Capture the cell that displays the provided text and extract its (X, Y) central coordinate. 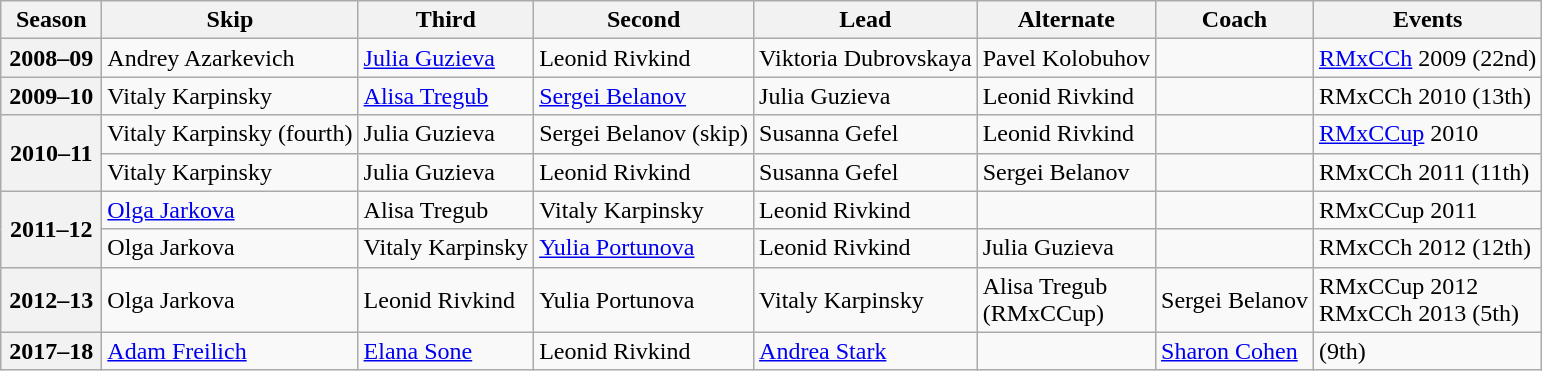
2009–10 (52, 96)
Events (1427, 20)
Adam Freilich (230, 351)
Andrea Stark (866, 351)
Alternate (1066, 20)
(9th) (1427, 351)
Season (52, 20)
2011–12 (52, 229)
Second (644, 20)
RMxCCh 2012 (12th) (1427, 248)
Sharon Cohen (1235, 351)
2010–11 (52, 153)
RMxCCh 2011 (11th) (1427, 172)
Sergei Belanov (skip) (644, 134)
Andrey Azarkevich (230, 58)
RMxCCup 2011 (1427, 210)
RMxCCh 2010 (13th) (1427, 96)
RMxCCh 2009 (22nd) (1427, 58)
Skip (230, 20)
2012–13 (52, 300)
Viktoria Dubrovskaya (866, 58)
Pavel Kolobuhov (1066, 58)
Elana Sone (446, 351)
Vitaly Karpinsky (fourth) (230, 134)
Coach (1235, 20)
2008–09 (52, 58)
Lead (866, 20)
RMxCCup 2012 RMxCCh 2013 (5th) (1427, 300)
2017–18 (52, 351)
Third (446, 20)
RMxCCup 2010 (1427, 134)
Alisa Tregub(RMxCCup) (1066, 300)
